Detect which cell encompasses the target text, then output its [x, y] center coordinate. 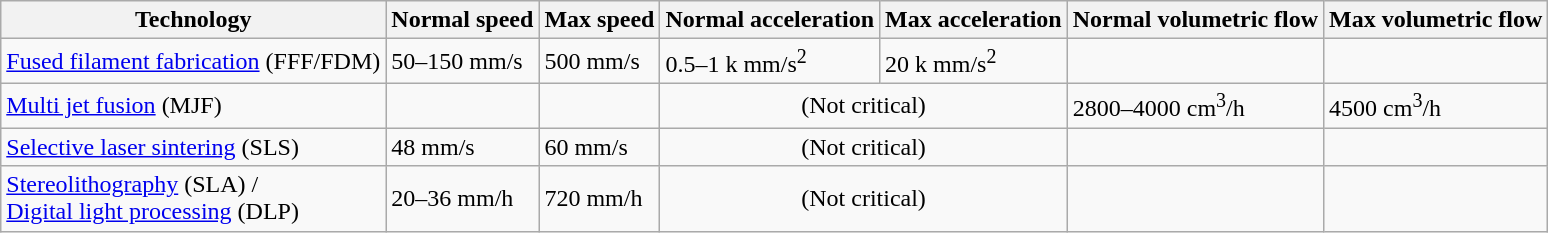
48 mm/s [462, 147]
Normal acceleration [770, 20]
Normal volumetric flow [1195, 20]
500 mm/s [600, 62]
Max speed [600, 20]
Selective laser sintering (SLS) [194, 147]
Max volumetric flow [1436, 20]
20–36 mm/h [462, 198]
0.5–1 k mm/s2 [770, 62]
50–150 mm/s [462, 62]
Technology [194, 20]
720 mm/h [600, 198]
Multi jet fusion (MJF) [194, 106]
20 k mm/s2 [974, 62]
Max acceleration [974, 20]
4500 cm3/h [1436, 106]
Stereolithography (SLA) / Digital light processing (DLP) [194, 198]
Fused filament fabrication (FFF/FDM) [194, 62]
2800–4000 cm3/h [1195, 106]
60 mm/s [600, 147]
Normal speed [462, 20]
